Capture the cell that displays the provided text and extract its (X, Y) central coordinate. 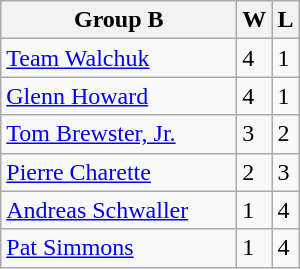
Team Walchuk (119, 58)
Group B (119, 20)
Pat Simmons (119, 248)
Pierre Charette (119, 172)
W (254, 20)
Glenn Howard (119, 96)
Andreas Schwaller (119, 210)
Tom Brewster, Jr. (119, 134)
L (286, 20)
